Return [x, y] of the center of cell containing provided text 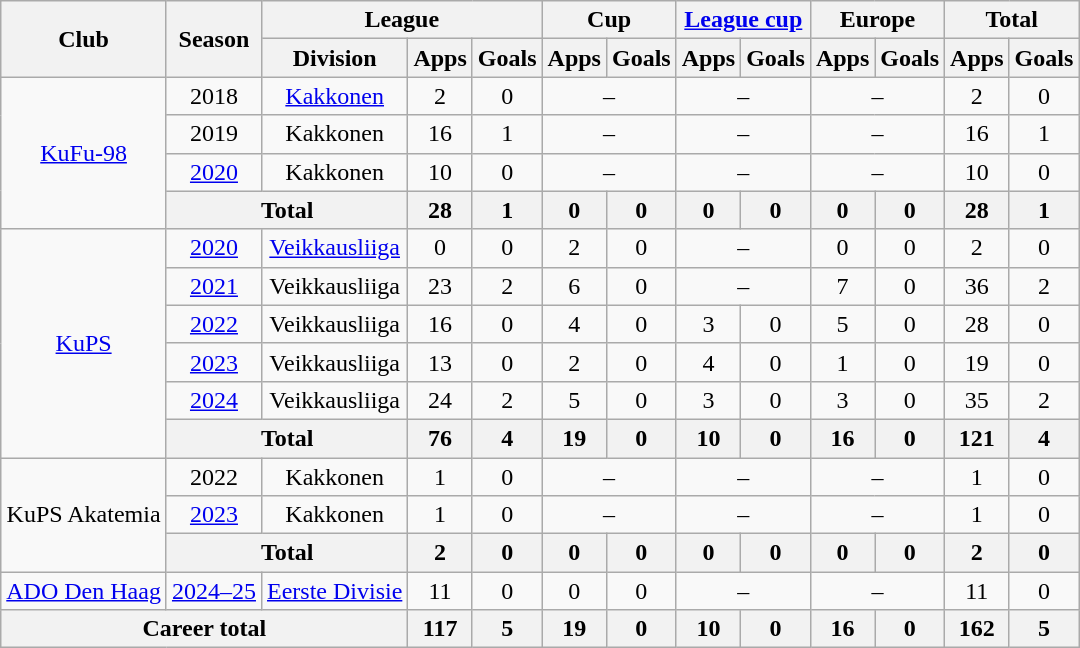
24 [440, 400]
ADO Den Haag [84, 591]
2021 [214, 286]
League [402, 20]
KuFu-98 [84, 153]
117 [440, 629]
121 [977, 438]
7 [842, 286]
2024–25 [214, 591]
Career total [204, 629]
162 [977, 629]
36 [977, 286]
Season [214, 39]
2018 [214, 96]
76 [440, 438]
2024 [214, 400]
13 [440, 362]
23 [440, 286]
Cup [609, 20]
KuPS Akatemia [84, 515]
Club [84, 39]
League cup [743, 20]
Eerste Divisie [334, 591]
2019 [214, 134]
Division [334, 58]
35 [977, 400]
KuPS [84, 343]
Europe [877, 20]
6 [574, 286]
